Detect which cell encompasses the target text, then output its (X, Y) center coordinate. 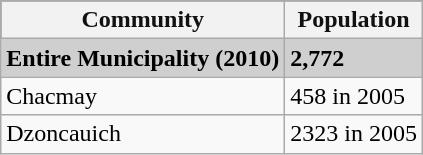
Population (354, 20)
Community (143, 20)
458 in 2005 (354, 96)
Entire Municipality (2010) (143, 58)
Dzoncauich (143, 134)
Chacmay (143, 96)
2323 in 2005 (354, 134)
2,772 (354, 58)
